Identify which cell holds the provided text, then report its [x, y] central coordinate. 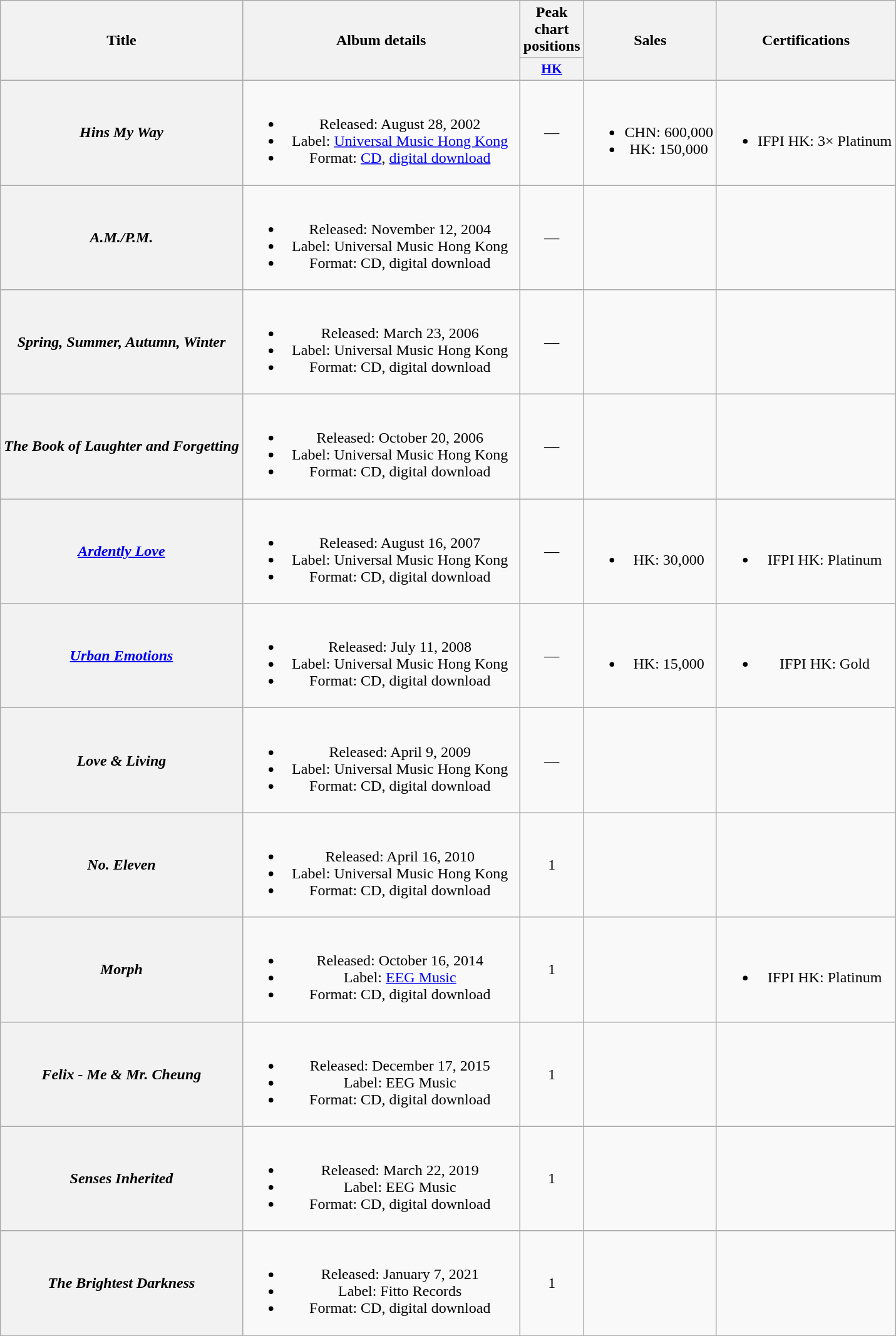
Released: November 12, 2004Label: Universal Music Hong KongFormat: CD, digital download [381, 238]
Released: March 23, 2006Label: Universal Music Hong KongFormat: CD, digital download [381, 342]
Title [121, 41]
Ardently Love [121, 551]
The Brightest Darkness [121, 1283]
Album details [381, 41]
The Book of Laughter and Forgetting [121, 447]
Released: August 16, 2007Label: Universal Music Hong KongFormat: CD, digital download [381, 551]
Released: January 7, 2021Label: Fitto RecordsFormat: CD, digital download [381, 1283]
HK: 30,000 [650, 551]
Urban Emotions [121, 656]
IFPI HK: Gold [805, 656]
Released: August 28, 2002Label: Universal Music Hong KongFormat: CD, digital download [381, 133]
Released: October 16, 2014Label: EEG MusicFormat: CD, digital download [381, 969]
Spring, Summer, Autumn, Winter [121, 342]
Released: October 20, 2006Label: Universal Music Hong KongFormat: CD, digital download [381, 447]
Felix - Me & Mr. Cheung [121, 1074]
CHN: 600,000HK: 150,000 [650, 133]
Hins My Way [121, 133]
Senses Inherited [121, 1178]
A.M./P.M. [121, 238]
Morph [121, 969]
Certifications [805, 41]
Sales [650, 41]
Released: April 9, 2009Label: Universal Music Hong KongFormat: CD, digital download [381, 760]
HK: 15,000 [650, 656]
HK [552, 69]
Peak chart positions [552, 29]
Released: April 16, 2010Label: Universal Music Hong KongFormat: CD, digital download [381, 865]
IFPI HK: 3× Platinum [805, 133]
Love & Living [121, 760]
Released: March 22, 2019Label: EEG MusicFormat: CD, digital download [381, 1178]
Released: July 11, 2008Label: Universal Music Hong KongFormat: CD, digital download [381, 656]
No. Eleven [121, 865]
Released: December 17, 2015Label: EEG MusicFormat: CD, digital download [381, 1074]
